Locate the cell with the specified text and output its [x, y] center coordinate. 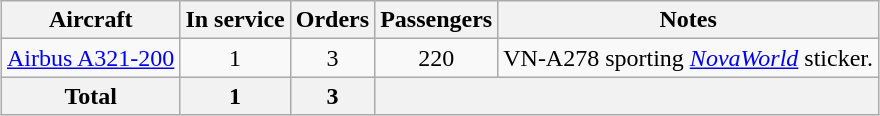
Orders [332, 20]
Passengers [436, 20]
220 [436, 58]
VN-A278 sporting NovaWorld sticker. [688, 58]
Total [90, 96]
In service [235, 20]
Notes [688, 20]
Airbus A321-200 [90, 58]
Aircraft [90, 20]
